Pinpoint the cell where the given text exists, returning its [X, Y] midpoint coordinate. 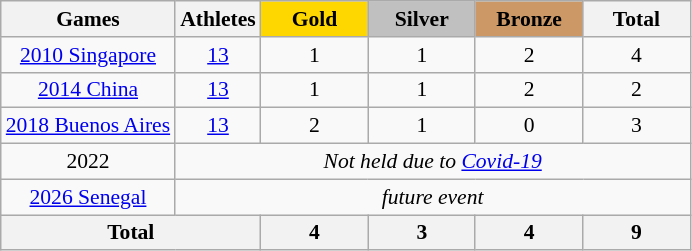
2014 China [88, 90]
2026 Senegal [88, 197]
2010 Singapore [88, 55]
0 [528, 126]
2022 [88, 162]
Gold [314, 19]
Not held due to Covid-19 [432, 162]
Silver [422, 19]
Bronze [528, 19]
2018 Buenos Aires [88, 126]
future event [432, 197]
9 [636, 233]
Games [88, 19]
Athletes [218, 19]
